Pinpoint the cell where the given text exists, returning its [x, y] midpoint coordinate. 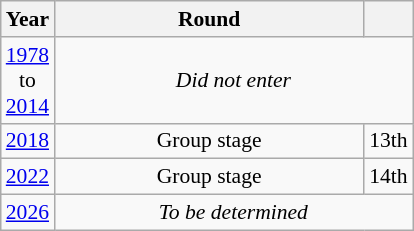
Round [209, 19]
2026 [28, 213]
Year [28, 19]
1978to2014 [28, 80]
To be determined [234, 213]
Did not enter [234, 80]
2022 [28, 177]
13th [388, 141]
14th [388, 177]
2018 [28, 141]
